Scan for the cell matching the given text and deliver its [X, Y] coordinate at center. 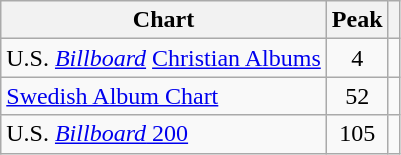
52 [357, 96]
Swedish Album Chart [164, 96]
Chart [164, 20]
4 [357, 58]
Peak [357, 20]
U.S. Billboard 200 [164, 134]
105 [357, 134]
U.S. Billboard Christian Albums [164, 58]
